Scan for the cell matching the given text and deliver its (X, Y) coordinate at center. 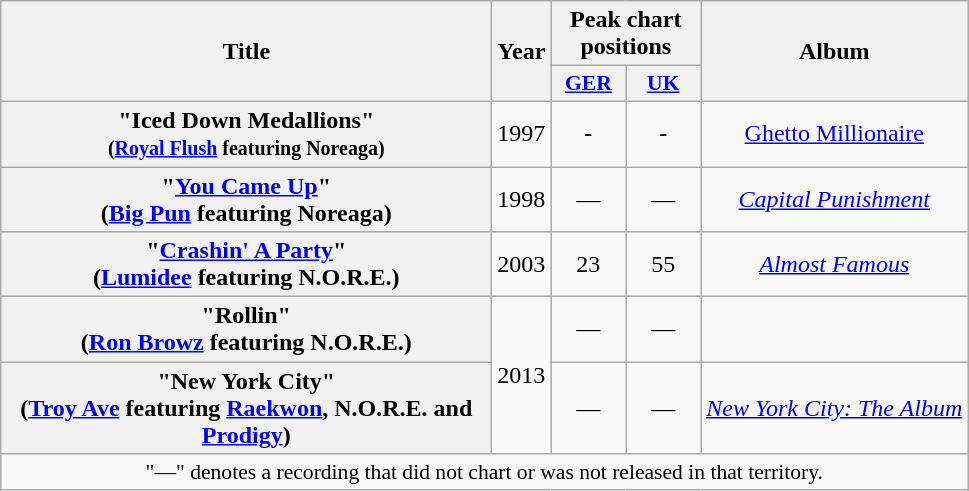
"Crashin' A Party"(Lumidee featuring N.O.R.E.) (246, 264)
New York City: The Album (834, 408)
1997 (522, 134)
Peak chart positions (626, 34)
"—" denotes a recording that did not chart or was not released in that territory. (484, 472)
UK (664, 84)
Year (522, 52)
2003 (522, 264)
55 (664, 264)
Capital Punishment (834, 198)
"Rollin"(Ron Browz featuring N.O.R.E.) (246, 330)
"Iced Down Medallions"(Royal Flush featuring Noreaga) (246, 134)
GER (588, 84)
Title (246, 52)
1998 (522, 198)
"You Came Up"(Big Pun featuring Noreaga) (246, 198)
Ghetto Millionaire (834, 134)
Album (834, 52)
Almost Famous (834, 264)
23 (588, 264)
"New York City"(Troy Ave featuring Raekwon, N.O.R.E. and Prodigy) (246, 408)
2013 (522, 376)
